Determine the [X, Y] coordinate at the center of the cell enclosing the given text.  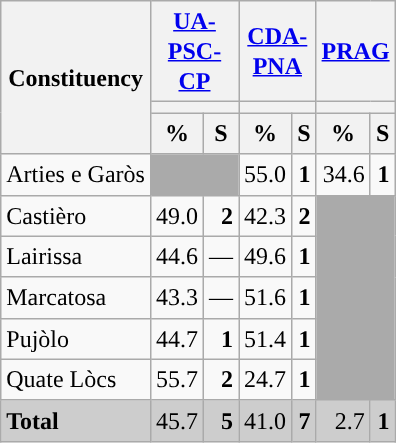
Marcatosa [76, 298]
UA-PSC-CP [194, 52]
CDA-PNA [278, 52]
34.6 [343, 174]
Pujòlo [76, 338]
41.0 [266, 420]
2.7 [343, 420]
Lairissa [76, 256]
Total [76, 420]
7 [304, 420]
51.6 [266, 298]
44.6 [176, 256]
55.7 [176, 380]
42.3 [266, 216]
51.4 [266, 338]
Arties e Garòs [76, 174]
55.0 [266, 174]
49.0 [176, 216]
49.6 [266, 256]
5 [222, 420]
44.7 [176, 338]
43.3 [176, 298]
PRAG [356, 52]
Constituency [76, 78]
Castièro [76, 216]
24.7 [266, 380]
45.7 [176, 420]
Quate Lòcs [76, 380]
